For the text-containing cell, return its midpoint in (X, Y) coordinate format. 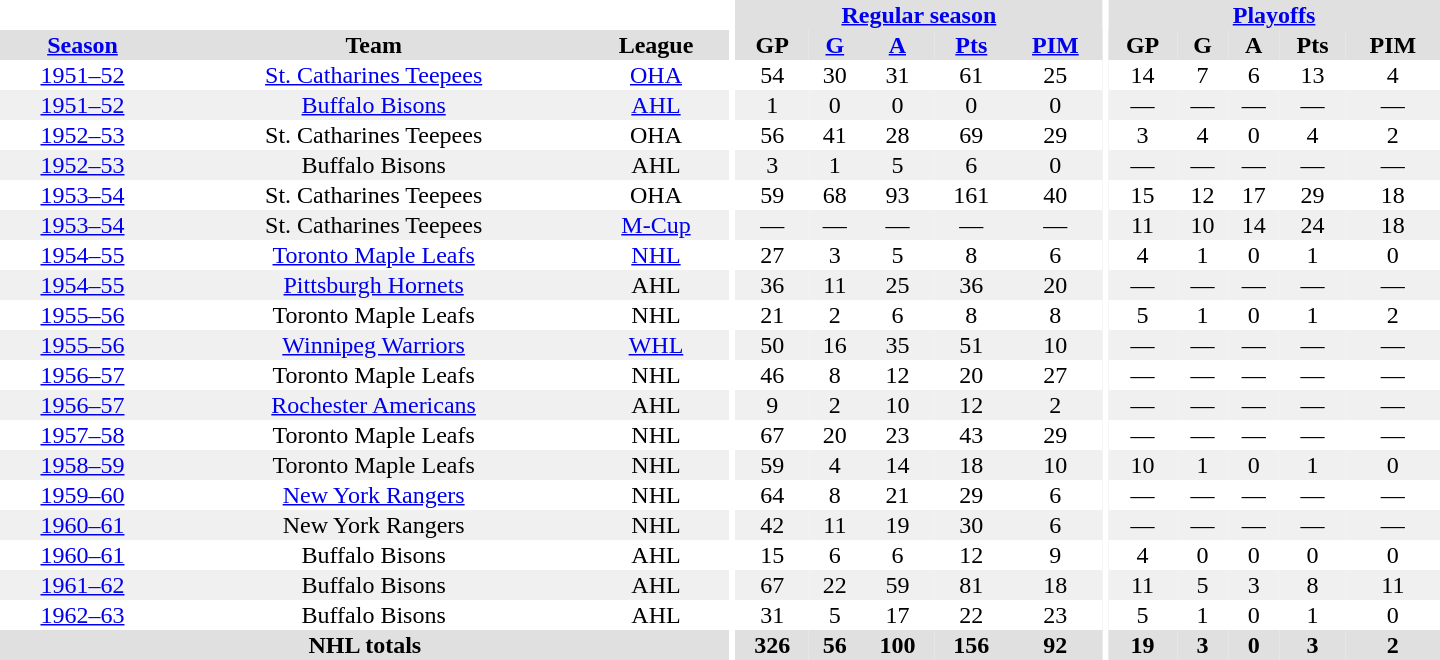
156 (971, 645)
Playoffs (1274, 15)
Season (82, 45)
Pittsburgh Hornets (374, 285)
161 (971, 195)
1959–60 (82, 495)
1958–59 (82, 465)
326 (772, 645)
100 (897, 645)
35 (897, 345)
41 (834, 135)
93 (897, 195)
Rochester Americans (374, 405)
61 (971, 75)
Team (374, 45)
69 (971, 135)
64 (772, 495)
46 (772, 375)
1957–58 (82, 435)
42 (772, 525)
WHL (656, 345)
League (656, 45)
1962–63 (82, 615)
43 (971, 435)
16 (834, 345)
54 (772, 75)
50 (772, 345)
M-Cup (656, 225)
92 (1055, 645)
28 (897, 135)
24 (1312, 225)
51 (971, 345)
NHL totals (365, 645)
40 (1055, 195)
Regular season (918, 15)
13 (1312, 75)
7 (1202, 75)
68 (834, 195)
1961–62 (82, 585)
81 (971, 585)
Winnipeg Warriors (374, 345)
